Output the [X, Y] coordinate of the center of the cell containing the given text.  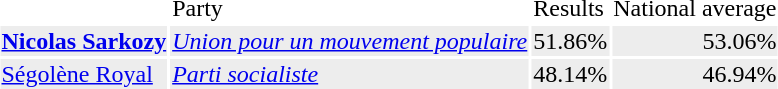
Union pour un mouvement populaire [350, 41]
48.14% [570, 74]
Ségolène Royal [84, 74]
46.94% [695, 74]
Parti socialiste [350, 74]
53.06% [695, 41]
51.86% [570, 41]
Nicolas Sarkozy [84, 41]
